Return the [x, y] coordinate for the center point of the cell that contains the specified text.  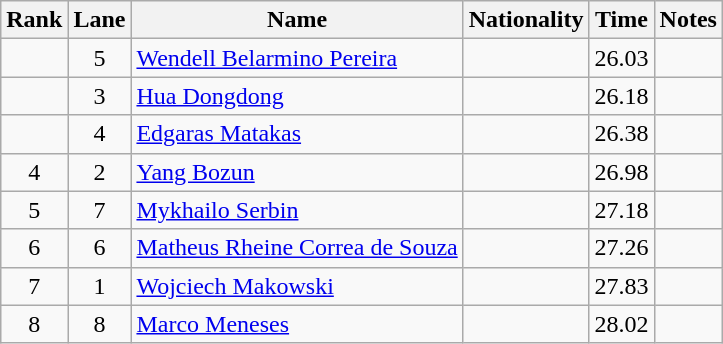
1 [100, 286]
3 [100, 96]
Mykhailo Serbin [297, 210]
Name [297, 20]
Yang Bozun [297, 172]
27.26 [622, 248]
Nationality [526, 20]
Rank [34, 20]
Wendell Belarmino Pereira [297, 58]
Matheus Rheine Correa de Souza [297, 248]
Lane [100, 20]
26.98 [622, 172]
26.38 [622, 134]
Hua Dongdong [297, 96]
28.02 [622, 324]
Time [622, 20]
2 [100, 172]
27.18 [622, 210]
26.18 [622, 96]
Wojciech Makowski [297, 286]
Edgaras Matakas [297, 134]
Notes [688, 20]
27.83 [622, 286]
Marco Meneses [297, 324]
26.03 [622, 58]
